Locate the cell with the specified text and output its [x, y] center coordinate. 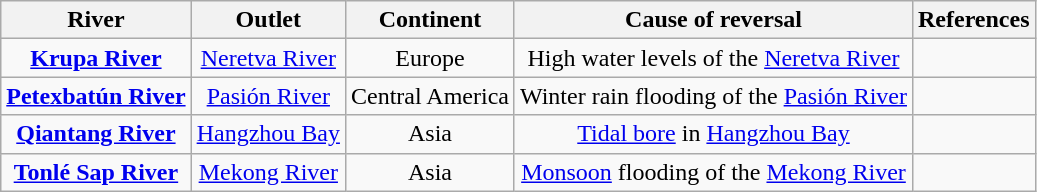
Outlet [268, 20]
Hangzhou Bay [268, 134]
Tonlé Sap River [96, 172]
References [974, 20]
Winter rain flooding of the Pasión River [713, 96]
Petexbatún River [96, 96]
River [96, 20]
Mekong River [268, 172]
Qiantang River [96, 134]
Monsoon flooding of the Mekong River [713, 172]
Pasión River [268, 96]
Continent [430, 20]
Krupa River [96, 58]
High water levels of the Neretva River [713, 58]
Tidal bore in Hangzhou Bay [713, 134]
Central America [430, 96]
Neretva River [268, 58]
Cause of reversal [713, 20]
Europe [430, 58]
